Determine the (x, y) coordinate at the center of the cell enclosing the given text.  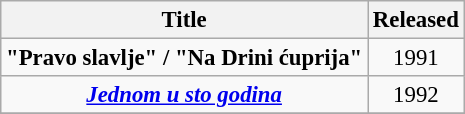
Released (416, 20)
Title (184, 20)
"Pravo slavlje" / "Na Drini ćuprija" (184, 58)
1992 (416, 95)
Jednom u sto godina (184, 95)
1991 (416, 58)
